Provide the (x, y) coordinate of the cell's center where the given text is located.  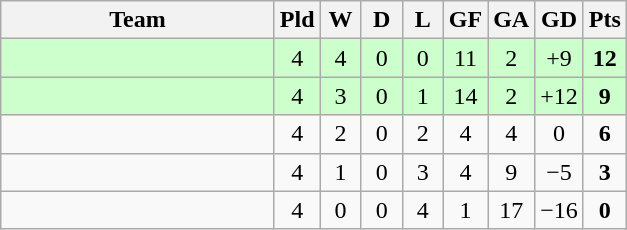
+12 (560, 96)
6 (604, 134)
Team (138, 20)
17 (512, 210)
Pld (297, 20)
12 (604, 58)
+9 (560, 58)
Pts (604, 20)
−5 (560, 172)
14 (465, 96)
W (340, 20)
11 (465, 58)
−16 (560, 210)
GF (465, 20)
GD (560, 20)
L (422, 20)
GA (512, 20)
D (382, 20)
